For the text-containing cell, return its midpoint in [x, y] coordinate format. 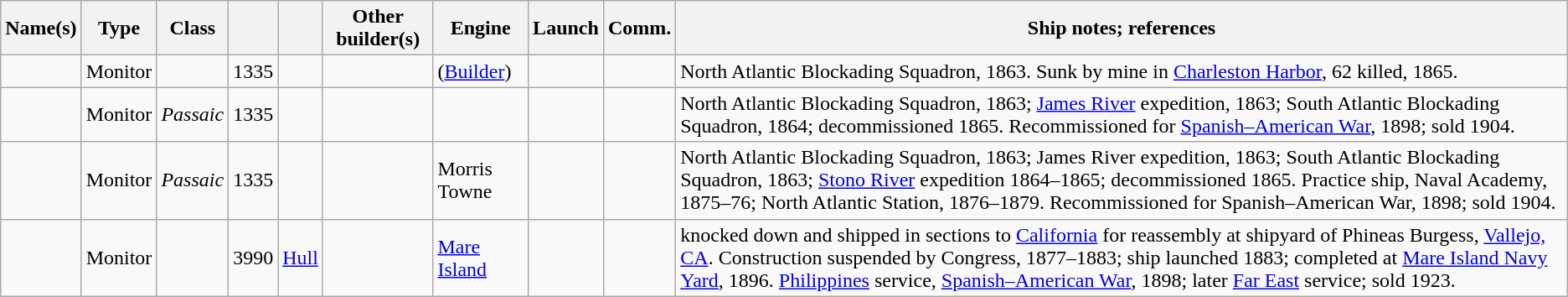
Mare Island [481, 258]
Ship notes; references [1122, 29]
Hull [301, 258]
Type [119, 29]
Engine [481, 29]
Launch [566, 29]
North Atlantic Blockading Squadron, 1863. Sunk by mine in Charleston Harbor, 62 killed, 1865. [1122, 71]
Class [193, 29]
Comm. [639, 29]
Morris Towne [481, 180]
Name(s) [41, 29]
Other builder(s) [378, 29]
(Builder) [481, 71]
3990 [253, 258]
